Find where the given text appears and provide that cell's center as [X, Y] coordinate. 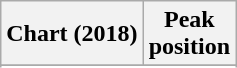
Peakposition [189, 34]
Chart (2018) [72, 34]
